Output the (X, Y) coordinate of the center of the cell containing the given text.  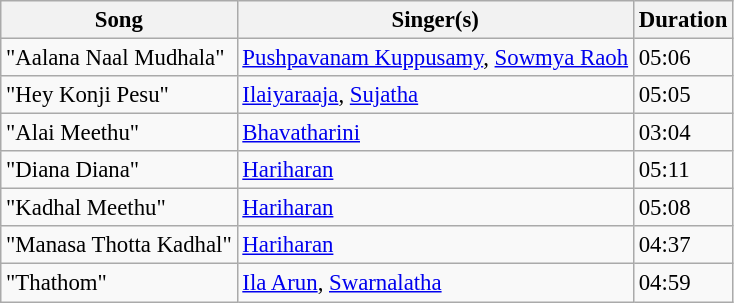
"Aalana Naal Mudhala" (119, 58)
Ilaiyaraaja, Sujatha (435, 95)
"Kadhal Meethu" (119, 208)
05:11 (682, 170)
05:05 (682, 95)
"Hey Konji Pesu" (119, 95)
Ila Arun, Swarnalatha (435, 283)
03:04 (682, 133)
"Alai Meethu" (119, 133)
"Manasa Thotta Kadhal" (119, 245)
05:06 (682, 58)
Song (119, 20)
Singer(s) (435, 20)
"Diana Diana" (119, 170)
"Thathom" (119, 283)
Duration (682, 20)
04:37 (682, 245)
Pushpavanam Kuppusamy, Sowmya Raoh (435, 58)
05:08 (682, 208)
04:59 (682, 283)
Bhavatharini (435, 133)
